Search for the cell housing the specified text and yield its [x, y] center coordinate. 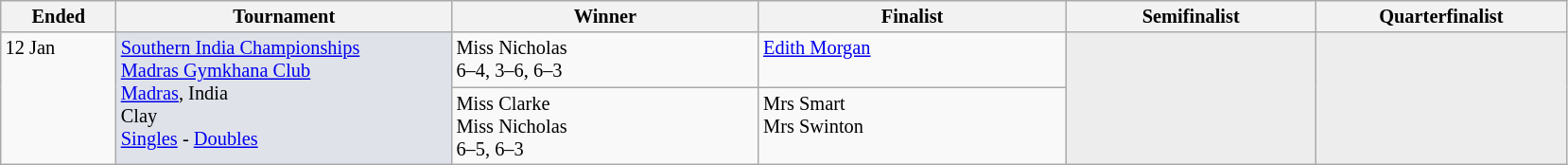
12 Jan [59, 99]
Edith Morgan [912, 60]
Winner [605, 16]
Miss Nicholas6–4, 3–6, 6–3 [605, 60]
Finalist [912, 16]
Tournament [284, 16]
Ended [59, 16]
Southern India ChampionshipsMadras Gymkhana ClubMadras, IndiaClaySingles - Doubles [284, 99]
Mrs Smart Mrs Swinton [912, 126]
Quarterfinalist [1441, 16]
Miss Clarke Miss Nicholas6–5, 6–3 [605, 126]
Semifinalist [1192, 16]
